Return the [X, Y] coordinate for the center point of the cell that contains the specified text.  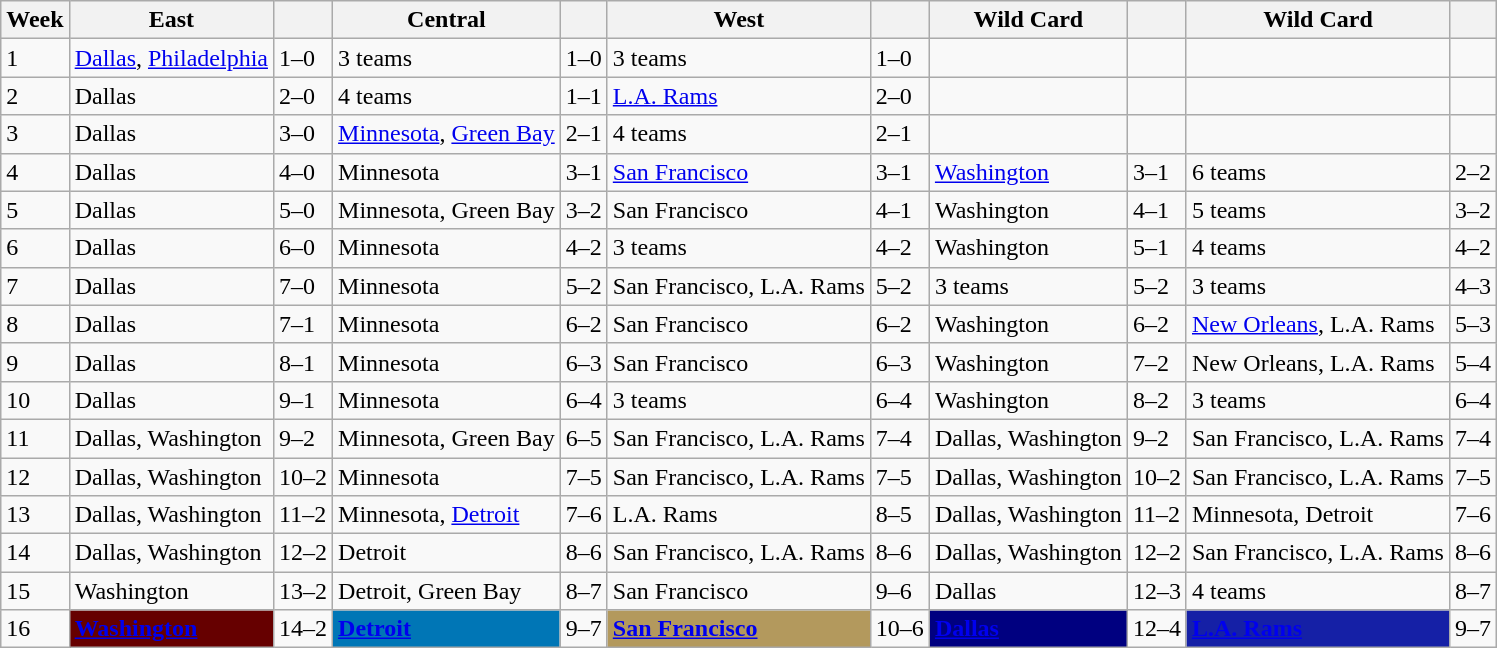
12 [35, 477]
5–1 [1156, 248]
4 [35, 172]
7 [35, 286]
8–1 [302, 362]
13 [35, 515]
2–2 [1472, 172]
Week [35, 20]
5 [35, 210]
5–4 [1472, 362]
9–1 [302, 400]
5 teams [1318, 210]
7–1 [302, 324]
8–2 [1156, 400]
6–0 [302, 248]
Dallas, Philadelphia [171, 58]
12–3 [1156, 591]
3–0 [302, 134]
8–5 [900, 515]
8 [35, 324]
9 [35, 362]
West [738, 20]
6 teams [1318, 172]
7–2 [1156, 362]
10–6 [900, 629]
Central [447, 20]
1 [35, 58]
East [171, 20]
14–2 [302, 629]
9–6 [900, 591]
12–4 [1156, 629]
14 [35, 553]
3 [35, 134]
6 [35, 248]
4–3 [1472, 286]
15 [35, 591]
4–0 [302, 172]
1–1 [584, 96]
5–3 [1472, 324]
5–0 [302, 210]
16 [35, 629]
11 [35, 438]
13–2 [302, 591]
Detroit, Green Bay [447, 591]
6–5 [584, 438]
2 [35, 96]
10 [35, 400]
7–0 [302, 286]
